Find where the given text appears and provide that cell's center as [x, y] coordinate. 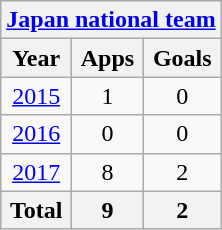
Total [36, 210]
Goals [182, 58]
Japan national team [111, 20]
1 [108, 96]
Year [36, 58]
2017 [36, 172]
2016 [36, 134]
Apps [108, 58]
9 [108, 210]
2015 [36, 96]
8 [108, 172]
